Return the (X, Y) coordinate for the center point of the cell that contains the specified text.  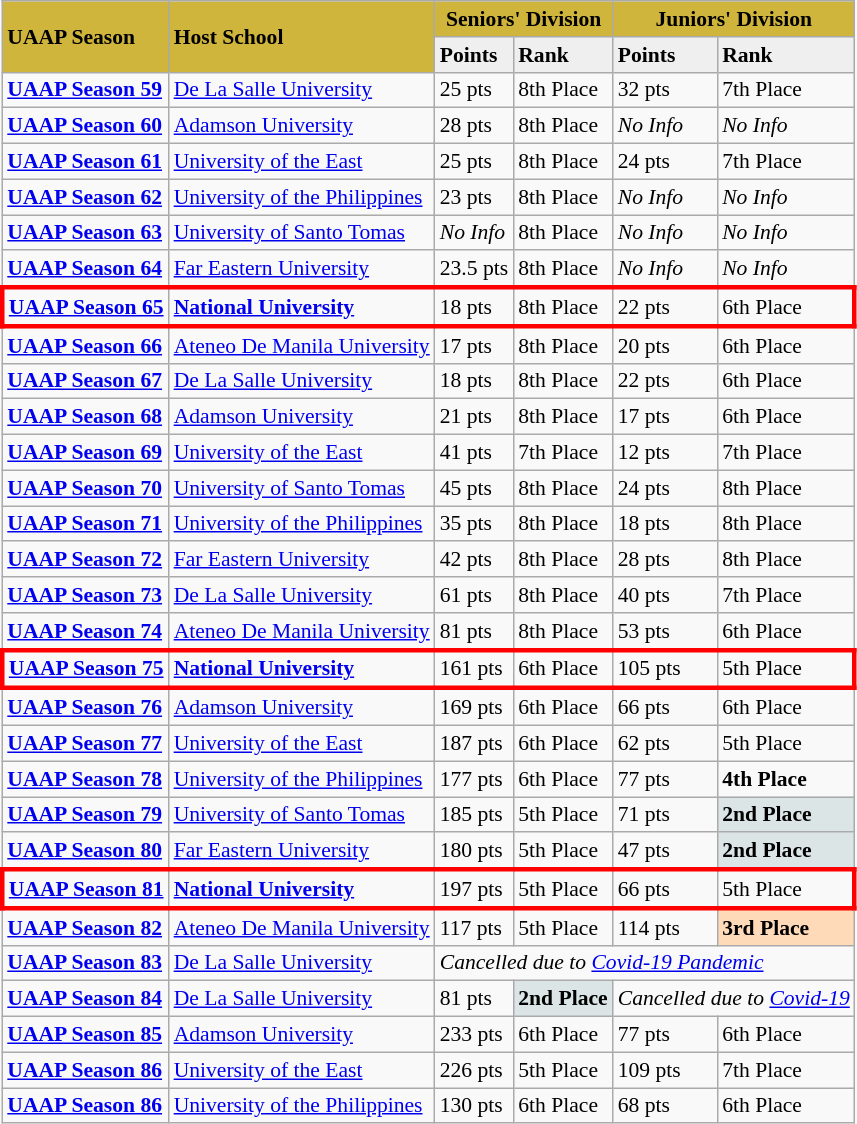
Juniors' Division (734, 19)
233 pts (474, 1035)
Host School (302, 36)
UAAP Season 67 (85, 381)
3rd Place (786, 926)
35 pts (474, 524)
12 pts (665, 453)
197 pts (474, 890)
62 pts (665, 744)
UAAP Season 71 (85, 524)
40 pts (665, 595)
61 pts (474, 595)
Cancelled due to Covid-19 Pandemic (645, 963)
180 pts (474, 852)
UAAP Season 69 (85, 453)
23.5 pts (474, 270)
UAAP Season 75 (85, 670)
UAAP Season 63 (85, 233)
UAAP Season 59 (85, 90)
UAAP Season 78 (85, 779)
UAAP Season 85 (85, 1035)
20 pts (665, 344)
UAAP Season 79 (85, 815)
UAAP Season 64 (85, 270)
23 pts (474, 197)
UAAP Season 81 (85, 890)
41 pts (474, 453)
32 pts (665, 90)
42 pts (474, 560)
UAAP Season 65 (85, 308)
161 pts (474, 670)
117 pts (474, 926)
185 pts (474, 815)
UAAP Season 84 (85, 999)
UAAP Season 80 (85, 852)
53 pts (665, 632)
4th Place (786, 779)
109 pts (665, 1070)
114 pts (665, 926)
68 pts (665, 1106)
UAAP Season 68 (85, 417)
45 pts (474, 488)
UAAP Season 77 (85, 744)
UAAP Season 82 (85, 926)
105 pts (665, 670)
Seniors' Division (524, 19)
169 pts (474, 708)
UAAP Season 73 (85, 595)
71 pts (665, 815)
177 pts (474, 779)
UAAP Season 66 (85, 344)
UAAP Season 74 (85, 632)
UAAP Season 83 (85, 963)
Cancelled due to Covid-19 (734, 999)
UAAP Season 61 (85, 162)
130 pts (474, 1106)
47 pts (665, 852)
21 pts (474, 417)
UAAP Season (85, 36)
226 pts (474, 1070)
187 pts (474, 744)
UAAP Season 72 (85, 560)
UAAP Season 60 (85, 126)
UAAP Season 76 (85, 708)
UAAP Season 70 (85, 488)
UAAP Season 62 (85, 197)
